Return the (X, Y) coordinate for the center point of the cell that contains the specified text.  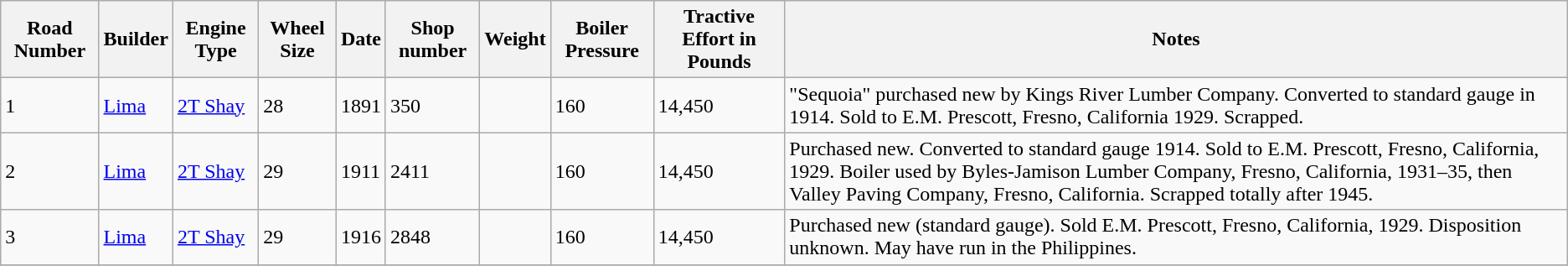
Purchased new (standard gauge). Sold E.M. Prescott, Fresno, California, 1929. Disposition unknown. May have run in the Philippines. (1176, 237)
1 (50, 106)
Boiler Pressure (601, 39)
Shop number (432, 39)
Tractive Effort in Pounds (719, 39)
3 (50, 237)
Date (360, 39)
Road Number (50, 39)
Wheel Size (298, 39)
1911 (360, 171)
Engine Type (215, 39)
28 (298, 106)
Notes (1176, 39)
2 (50, 171)
Weight (515, 39)
1891 (360, 106)
"Sequoia" purchased new by Kings River Lumber Company. Converted to standard gauge in 1914. Sold to E.M. Prescott, Fresno, California 1929. Scrapped. (1176, 106)
350 (432, 106)
2848 (432, 237)
2411 (432, 171)
1916 (360, 237)
Builder (136, 39)
